Search for the cell housing the specified text and yield its [X, Y] center coordinate. 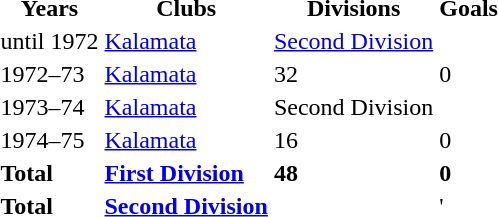
32 [353, 74]
First Division [186, 173]
16 [353, 140]
48 [353, 173]
